Search for the cell housing the specified text and yield its [X, Y] center coordinate. 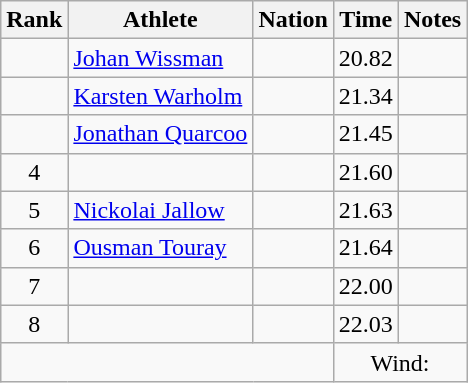
22.03 [366, 324]
8 [34, 324]
Wind: [400, 362]
Athlete [160, 20]
Jonathan Quarcoo [160, 134]
21.60 [366, 172]
7 [34, 286]
21.64 [366, 248]
21.45 [366, 134]
5 [34, 210]
Rank [34, 20]
Nation [293, 20]
Time [366, 20]
Karsten Warholm [160, 96]
21.63 [366, 210]
22.00 [366, 286]
Johan Wissman [160, 58]
4 [34, 172]
Nickolai Jallow [160, 210]
20.82 [366, 58]
6 [34, 248]
21.34 [366, 96]
Notes [432, 20]
Ousman Touray [160, 248]
